Return [x, y] of the center of cell containing provided text 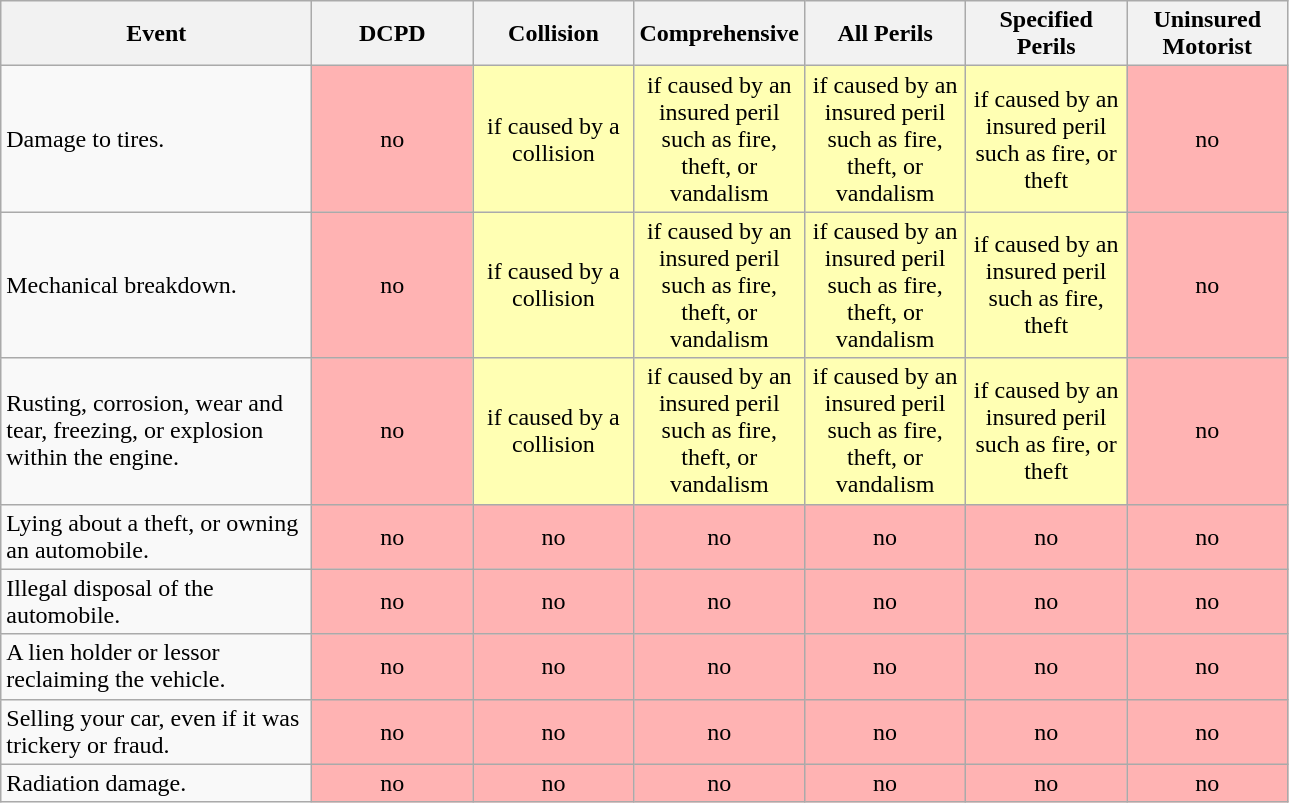
Illegal disposal of the automobile. [156, 602]
Damage to tires. [156, 139]
All Perils [886, 34]
Specified Perils [1046, 34]
Collision [554, 34]
Lying about a theft, or owning an automobile. [156, 536]
Event [156, 34]
Radiation damage. [156, 783]
if caused by an insured peril such as fire, theft [1046, 285]
Uninsured Motorist [1208, 34]
DCPD [392, 34]
Comprehensive [720, 34]
Rusting, corrosion, wear and tear, freezing, or explosion within the engine. [156, 431]
A lien holder or lessor reclaiming the vehicle. [156, 666]
Mechanical breakdown. [156, 285]
Selling your car, even if it was trickery or fraud. [156, 732]
